Detect which cell encompasses the target text, then output its [x, y] center coordinate. 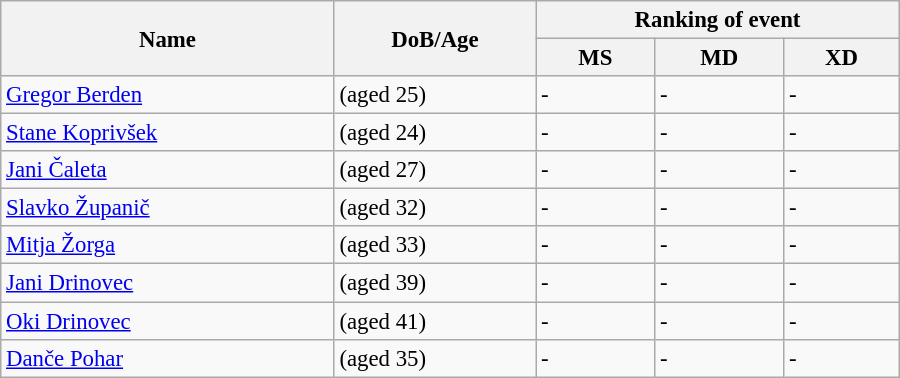
Stane Koprivšek [168, 133]
Jani Čaleta [168, 170]
Oki Drinovec [168, 321]
(aged 33) [435, 245]
Jani Drinovec [168, 283]
MD [720, 58]
Mitja Žorga [168, 245]
(aged 24) [435, 133]
Name [168, 38]
Gregor Berden [168, 95]
(aged 35) [435, 358]
MS [596, 58]
(aged 41) [435, 321]
Slavko Županič [168, 208]
DoB/Age [435, 38]
Ranking of event [718, 20]
(aged 39) [435, 283]
Danče Pohar [168, 358]
(aged 32) [435, 208]
(aged 25) [435, 95]
XD [842, 58]
(aged 27) [435, 170]
